Locate the cell with the specified text and output its [X, Y] center coordinate. 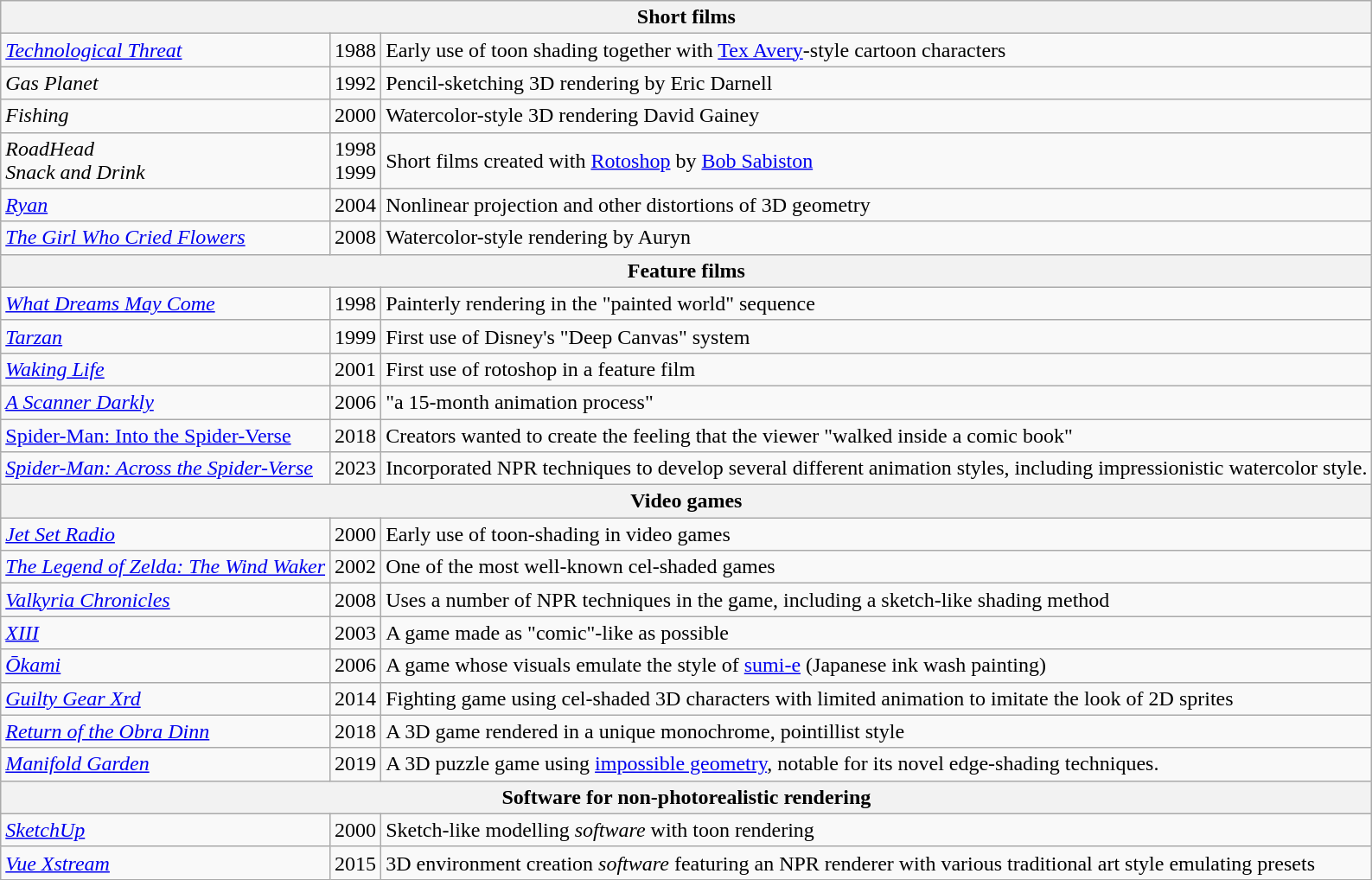
2023 [356, 469]
1999 [356, 336]
Nonlinear projection and other distortions of 3D geometry [877, 205]
The Girl Who Cried Flowers [166, 238]
1998 [356, 303]
Uses a number of NPR techniques in the game, including a sketch-like shading method [877, 600]
One of the most well-known cel-shaded games [877, 567]
A 3D game rendered in a unique monochrome, pointillist style [877, 731]
2002 [356, 567]
What Dreams May Come [166, 303]
"a 15-month animation process" [877, 402]
Valkyria Chronicles [166, 600]
Early use of toon shading together with Tex Avery-style cartoon characters [877, 50]
Painterly rendering in the "painted world" sequence [877, 303]
Creators wanted to create the feeling that the viewer "walked inside a comic book" [877, 435]
Incorporated NPR techniques to develop several different animation styles, including impressionistic watercolor style. [877, 469]
Jet Set Radio [166, 534]
Guilty Gear Xrd [166, 698]
A game made as "comic"-like as possible [877, 633]
1992 [356, 83]
Tarzan [166, 336]
Watercolor-style 3D rendering David Gainey [877, 116]
Technological Threat [166, 50]
Pencil-sketching 3D rendering by Eric Darnell [877, 83]
RoadHeadSnack and Drink [166, 161]
2004 [356, 205]
Fishing [166, 116]
The Legend of Zelda: The Wind Waker [166, 567]
Software for non-photorealistic rendering [686, 797]
2003 [356, 633]
Manifold Garden [166, 764]
Spider-Man: Across the Spider-Verse [166, 469]
Sketch-like modelling software with toon rendering [877, 830]
3D environment creation software featuring an NPR renderer with various traditional art style emulating presets [877, 863]
2001 [356, 369]
Vue Xstream [166, 863]
SketchUp [166, 830]
Ōkami [166, 666]
Short films [686, 17]
A 3D puzzle game using impossible geometry, notable for its novel edge-shading techniques. [877, 764]
Video games [686, 501]
Early use of toon-shading in video games [877, 534]
2014 [356, 698]
Watercolor-style rendering by Auryn [877, 238]
First use of rotoshop in a feature film [877, 369]
Waking Life [166, 369]
Ryan [166, 205]
Spider-Man: Into the Spider-Verse [166, 435]
19981999 [356, 161]
2015 [356, 863]
Feature films [686, 271]
Fighting game using cel-shaded 3D characters with limited animation to imitate the look of 2D sprites [877, 698]
A game whose visuals emulate the style of sumi-e (Japanese ink wash painting) [877, 666]
Return of the Obra Dinn [166, 731]
XIII [166, 633]
A Scanner Darkly [166, 402]
1988 [356, 50]
Gas Planet [166, 83]
First use of Disney's "Deep Canvas" system [877, 336]
2019 [356, 764]
Short films created with Rotoshop by Bob Sabiston [877, 161]
